Provide the (x, y) coordinate of the cell's center where the given text is located.  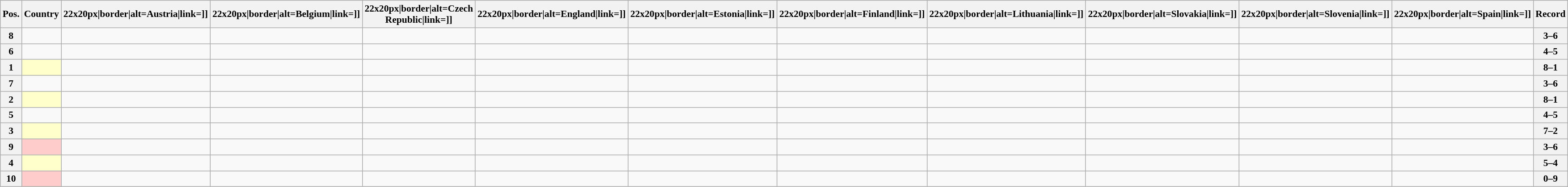
3 (11, 131)
22x20px|border|alt=Belgium|link=]] (286, 14)
22x20px|border|alt=Austria|link=]] (136, 14)
22x20px|border|alt=Estonia|link=]] (703, 14)
5 (11, 115)
5–4 (1551, 163)
9 (11, 147)
22x20px|border|alt=Spain|link=]] (1462, 14)
22x20px|border|alt=Slovakia|link=]] (1162, 14)
Country (42, 14)
10 (11, 179)
2 (11, 100)
22x20px|border|alt=Finland|link=]] (852, 14)
7–2 (1551, 131)
7 (11, 83)
22x20px|border|alt=Lithuania|link=]] (1007, 14)
8 (11, 36)
22x20px|border|alt=Czech Republic|link=]] (418, 14)
22x20px|border|alt=England|link=]] (552, 14)
0–9 (1551, 179)
Record (1551, 14)
6 (11, 52)
Pos. (11, 14)
1 (11, 68)
4 (11, 163)
22x20px|border|alt=Slovenia|link=]] (1315, 14)
